Output the [x, y] coordinate of the center of the cell containing the given text.  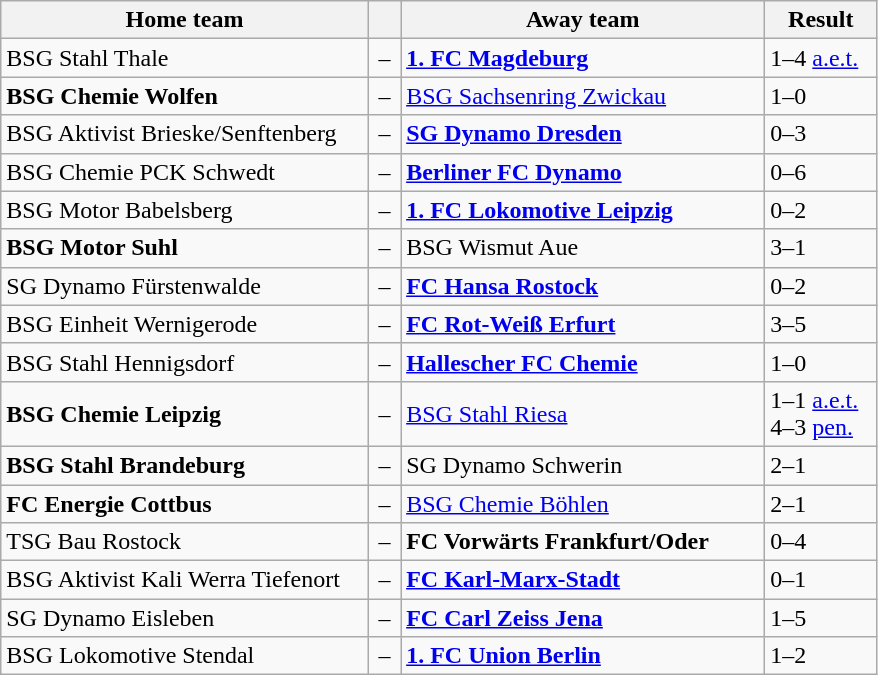
Home team [184, 20]
BSG Stahl Hennigsdorf [184, 362]
1–4 a.e.t. [821, 58]
BSG Chemie Wolfen [184, 96]
1–1 a.e.t. 4–3 pen. [821, 414]
BSG Aktivist Brieske/Senftenberg [184, 134]
3–1 [821, 248]
BSG Stahl Riesa [583, 414]
SG Dynamo Fürstenwalde [184, 286]
3–5 [821, 324]
BSG Stahl Brandeburg [184, 465]
FC Energie Cottbus [184, 503]
1. FC Union Berlin [583, 656]
SG Dynamo Eisleben [184, 618]
FC Rot-Weiß Erfurt [583, 324]
Result [821, 20]
BSG Wismut Aue [583, 248]
0–1 [821, 580]
BSG Lokomotive Stendal [184, 656]
0–6 [821, 172]
0–3 [821, 134]
BSG Aktivist Kali Werra Tiefenort [184, 580]
1–5 [821, 618]
FC Karl-Marx-Stadt [583, 580]
BSG Sachsenring Zwickau [583, 96]
FC Vorwärts Frankfurt/Oder [583, 542]
Away team [583, 20]
BSG Chemie PCK Schwedt [184, 172]
Berliner FC Dynamo [583, 172]
BSG Motor Suhl [184, 248]
SG Dynamo Dresden [583, 134]
BSG Chemie Leipzig [184, 414]
FC Hansa Rostock [583, 286]
SG Dynamo Schwerin [583, 465]
1. FC Magdeburg [583, 58]
TSG Bau Rostock [184, 542]
BSG Einheit Wernigerode [184, 324]
0–4 [821, 542]
BSG Chemie Böhlen [583, 503]
BSG Motor Babelsberg [184, 210]
FC Carl Zeiss Jena [583, 618]
BSG Stahl Thale [184, 58]
1. FC Lokomotive Leipzig [583, 210]
1–2 [821, 656]
Hallescher FC Chemie [583, 362]
